Return (X, Y) of the center of cell containing provided text 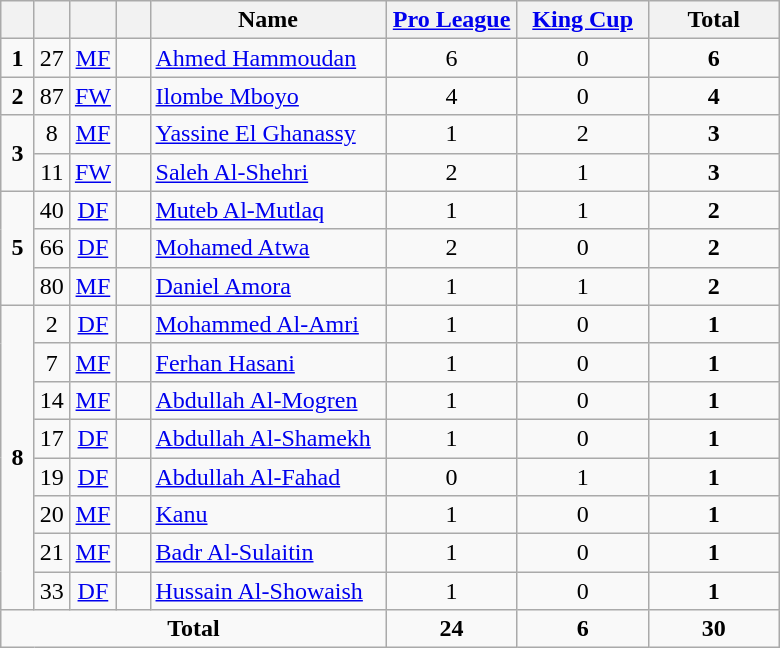
14 (52, 400)
Ferhan Hasani (268, 362)
Yassine El Ghanassy (268, 134)
Kanu (268, 515)
Saleh Al-Shehri (268, 172)
33 (52, 591)
Pro League (452, 20)
Abdullah Al-Mogren (268, 400)
17 (52, 438)
Mohammed Al-Amri (268, 324)
Abdullah Al-Shamekh (268, 438)
80 (52, 286)
24 (452, 629)
30 (714, 629)
11 (52, 172)
Ilombe Mboyo (268, 96)
87 (52, 96)
40 (52, 210)
Hussain Al-Showaish (268, 591)
Badr Al-Sulaitin (268, 553)
King Cup (582, 20)
19 (52, 477)
27 (52, 58)
Abdullah Al-Fahad (268, 477)
Daniel Amora (268, 286)
20 (52, 515)
7 (52, 362)
Ahmed Hammoudan (268, 58)
66 (52, 248)
21 (52, 553)
Name (268, 20)
Muteb Al-Mutlaq (268, 210)
Mohamed Atwa (268, 248)
5 (18, 248)
